For the text-containing cell, return its midpoint in [x, y] coordinate format. 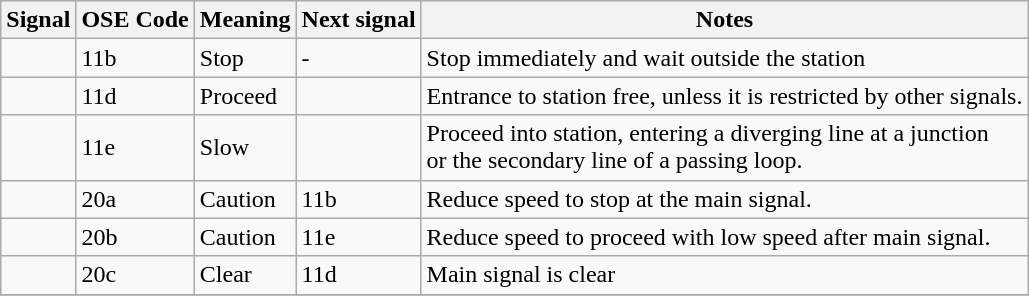
20a [135, 199]
20b [135, 237]
Stop [245, 58]
- [358, 58]
OSE Code [135, 20]
Reduce speed to proceed with low speed after main signal. [724, 237]
Reduce speed to stop at the main signal. [724, 199]
Main signal is clear [724, 275]
20c [135, 275]
Meaning [245, 20]
Proceed [245, 96]
Proceed into station, entering a diverging line at a junctionor the secondary line of a passing loop. [724, 148]
Signal [38, 20]
Next signal [358, 20]
Stop immediately and wait outside the station [724, 58]
Entrance to station free, unless it is restricted by other signals. [724, 96]
Slow [245, 148]
Clear [245, 275]
Notes [724, 20]
